Scan for the cell matching the given text and deliver its [x, y] coordinate at center. 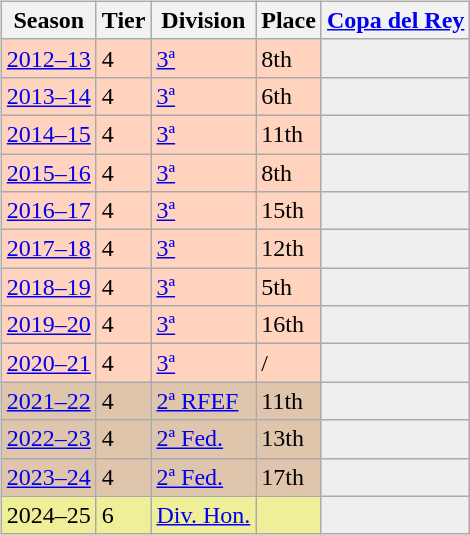
16th [289, 325]
2017–18 [48, 249]
Place [289, 20]
15th [289, 211]
2ª RFEF [204, 401]
Season [48, 20]
2012–13 [48, 58]
6 [124, 515]
6th [289, 96]
2018–19 [48, 287]
17th [289, 477]
2014–15 [48, 134]
2015–16 [48, 173]
2019–20 [48, 325]
2022–23 [48, 439]
2016–17 [48, 211]
12th [289, 249]
5th [289, 287]
Tier [124, 20]
Copa del Rey [395, 20]
Div. Hon. [204, 515]
Division [204, 20]
13th [289, 439]
/ [289, 363]
2013–14 [48, 96]
2023–24 [48, 477]
2020–21 [48, 363]
2024–25 [48, 515]
2021–22 [48, 401]
